From the cell containing the given text, extract its center point as [x, y] coordinate. 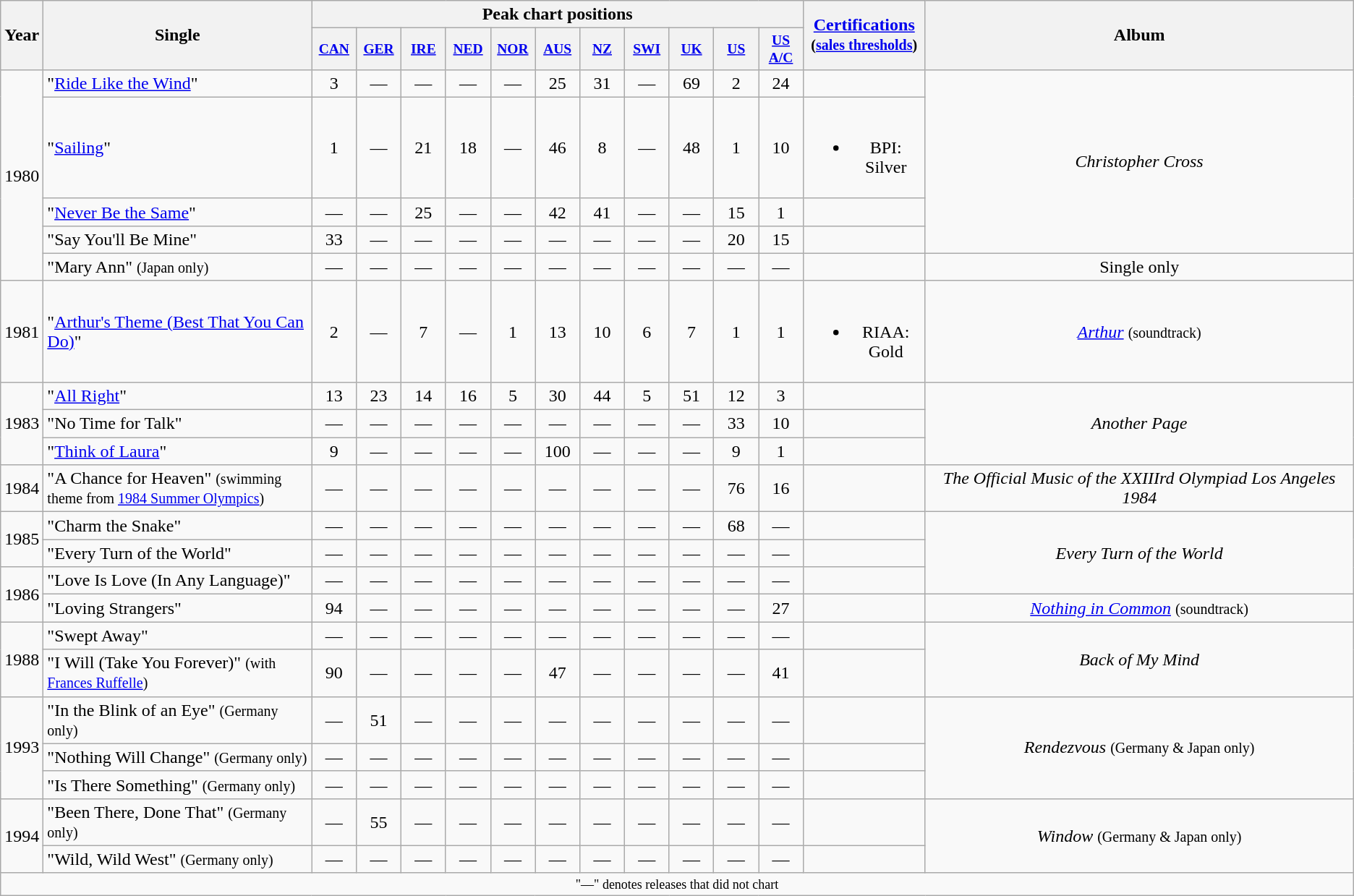
NED [468, 49]
Single [178, 35]
55 [379, 822]
"No Time for Talk" [178, 424]
18 [468, 148]
1985 [22, 539]
21 [423, 148]
Peak chart positions [558, 14]
Arthur (soundtrack) [1139, 331]
"Love Is Love (In Any Language)" [178, 581]
68 [736, 526]
"Think of Laura" [178, 451]
"I Will (Take You Forever)" (with Frances Ruffelle) [178, 673]
"Charm the Snake" [178, 526]
1983 [22, 423]
Album [1139, 35]
1984 [22, 489]
GER [379, 49]
76 [736, 489]
The Official Music of the XXIIIrd Olympiad Los Angeles 1984 [1139, 489]
"Every Turn of the World" [178, 553]
1981 [22, 331]
48 [691, 148]
Single only [1139, 267]
"Swept Away" [178, 636]
USA/C [781, 49]
100 [558, 451]
"In the Blink of an Eye" (Germany only) [178, 720]
1993 [22, 748]
30 [558, 396]
NOR [513, 49]
Nothing in Common (soundtrack) [1139, 608]
"Loving Strangers" [178, 608]
Year [22, 35]
42 [558, 212]
CAN [334, 49]
47 [558, 673]
"Sailing" [178, 148]
"Mary Ann" (Japan only) [178, 267]
"A Chance for Heaven" (swimming theme from 1984 Summer Olympics) [178, 489]
UK [691, 49]
"Arthur's Theme (Best That You Can Do)" [178, 331]
6 [647, 331]
12 [736, 396]
Christopher Cross [1139, 161]
27 [781, 608]
"Been There, Done That" (Germany only) [178, 822]
AUS [558, 49]
"—" denotes releases that did not chart [677, 884]
Window (Germany & Japan only) [1139, 836]
"Nothing Will Change" (Germany only) [178, 757]
1986 [22, 594]
"Is There Something" (Germany only) [178, 785]
69 [691, 83]
"Ride Like the Wind" [178, 83]
US [736, 49]
31 [603, 83]
Back of My Mind [1139, 660]
"Say You'll Be Mine" [178, 239]
Every Turn of the World [1139, 553]
"All Right" [178, 396]
24 [781, 83]
1994 [22, 836]
Rendezvous (Germany & Japan only) [1139, 748]
8 [603, 148]
"Never Be the Same" [178, 212]
1988 [22, 660]
44 [603, 396]
Another Page [1139, 423]
BPI: Silver [864, 148]
14 [423, 396]
SWI [647, 49]
NZ [603, 49]
46 [558, 148]
94 [334, 608]
1980 [22, 175]
RIAA: Gold [864, 331]
Certifications(sales thresholds) [864, 35]
20 [736, 239]
IRE [423, 49]
"Wild, Wild West" (Germany only) [178, 859]
90 [334, 673]
23 [379, 396]
